Pinpoint the cell where the given text exists, returning its (x, y) midpoint coordinate. 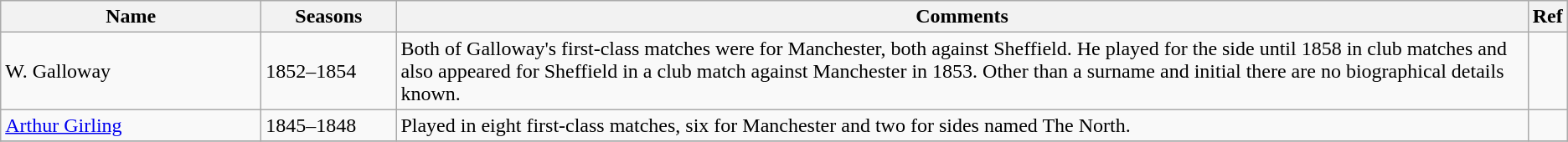
Played in eight first-class matches, six for Manchester and two for sides named The North. (962, 125)
Seasons (328, 17)
Comments (962, 17)
Arthur Girling (131, 125)
W. Galloway (131, 71)
Ref (1548, 17)
Name (131, 17)
1845–1848 (328, 125)
1852–1854 (328, 71)
